Find where the given text appears and provide that cell's center as (X, Y) coordinate. 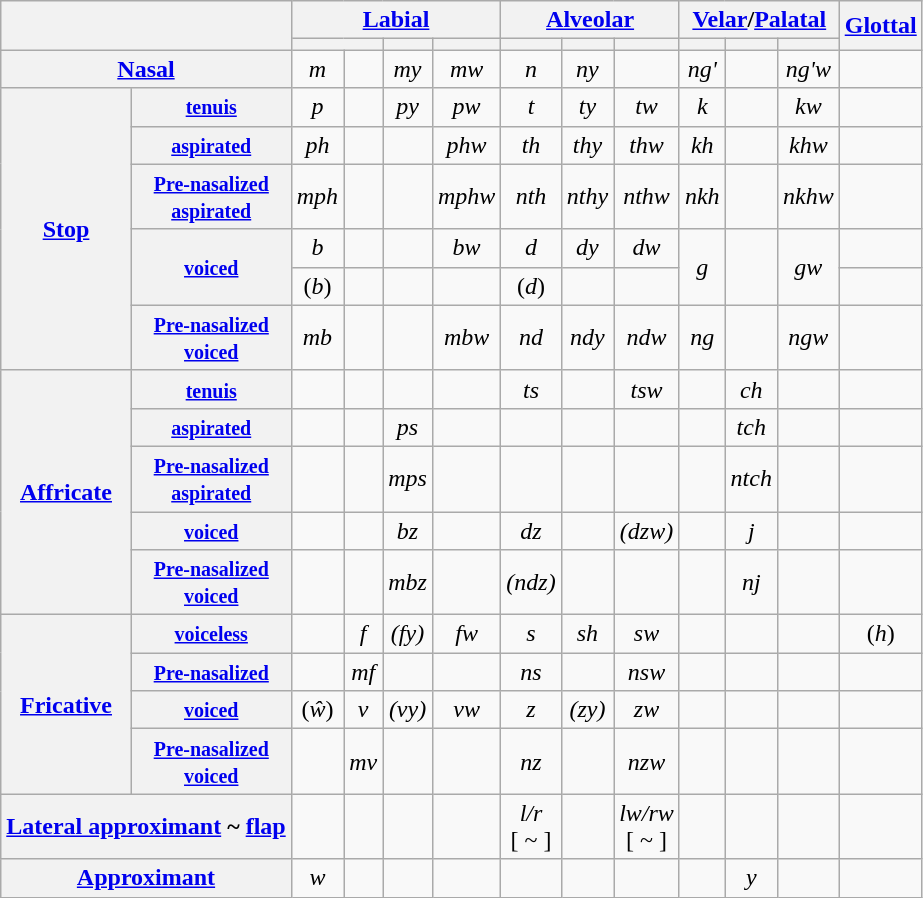
Alveolar (590, 20)
l/r[ ~ ] (531, 826)
th (531, 145)
(dzw) (647, 531)
lw/rw[ ~ ] (647, 826)
mf (364, 672)
k (702, 107)
n (531, 69)
(vy) (408, 710)
sh (587, 634)
ng'w (808, 69)
z (531, 710)
f (364, 634)
ny (587, 69)
ng' (702, 69)
bz (408, 531)
g (702, 267)
nd (531, 338)
ph (317, 145)
m (317, 69)
nzw (647, 762)
Fricative (66, 704)
d (531, 248)
tsw (647, 389)
khw (808, 145)
sw (647, 634)
(fy) (408, 634)
kw (808, 107)
Lateral approximant ~ flap (146, 826)
Glottal (880, 26)
nthy (587, 196)
tw (647, 107)
(b) (317, 286)
Pre-nasalized (211, 672)
tch (751, 427)
ndw (647, 338)
ty (587, 107)
zw (647, 710)
Affricate (66, 492)
w (317, 878)
mps (408, 478)
nj (751, 582)
Velar/Palatal (759, 20)
mph (317, 196)
mbz (408, 582)
ch (751, 389)
nkhw (808, 196)
b (317, 248)
pw (466, 107)
phw (466, 145)
Labial (396, 20)
(ndz) (531, 582)
ndy (587, 338)
vw (466, 710)
ts (531, 389)
Stop (66, 229)
mv (364, 762)
mbw (466, 338)
thy (587, 145)
nkh (702, 196)
mb (317, 338)
thw (647, 145)
v (364, 710)
(d) (531, 286)
(h) (880, 634)
(zy) (587, 710)
Nasal (146, 69)
ng (702, 338)
ngw (808, 338)
kh (702, 145)
voiceless (211, 634)
fw (466, 634)
mw (466, 69)
dy (587, 248)
ns (531, 672)
mphw (466, 196)
(ŵ) (317, 710)
nthw (647, 196)
Approximant (146, 878)
my (408, 69)
t (531, 107)
bw (466, 248)
ps (408, 427)
s (531, 634)
nz (531, 762)
y (751, 878)
p (317, 107)
nsw (647, 672)
py (408, 107)
j (751, 531)
ntch (751, 478)
nth (531, 196)
gw (808, 267)
dz (531, 531)
dw (647, 248)
